Pinpoint the cell where the given text exists, returning its (X, Y) midpoint coordinate. 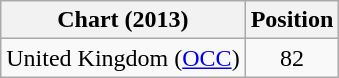
Chart (2013) (123, 20)
Position (292, 20)
82 (292, 58)
United Kingdom (OCC) (123, 58)
